For the text-containing cell, return its midpoint in [x, y] coordinate format. 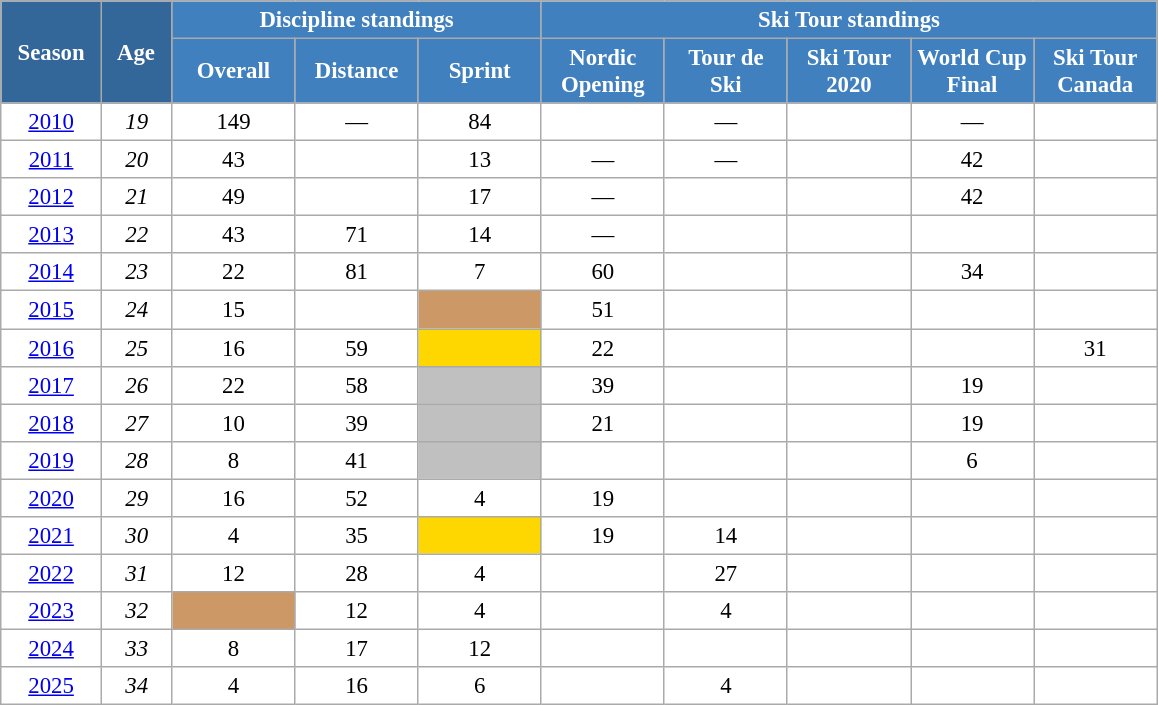
2017 [52, 385]
84 [480, 122]
2022 [52, 573]
2018 [52, 423]
Sprint [480, 72]
33 [136, 648]
71 [356, 235]
59 [356, 348]
2016 [52, 348]
60 [602, 273]
Overall [234, 72]
25 [136, 348]
Ski Tour standings [848, 20]
58 [356, 385]
2024 [52, 648]
Season [52, 52]
149 [234, 122]
2010 [52, 122]
2011 [52, 160]
51 [602, 310]
Age [136, 52]
2020 [52, 498]
24 [136, 310]
29 [136, 498]
41 [356, 460]
2014 [52, 273]
2021 [52, 536]
2025 [52, 686]
2013 [52, 235]
2015 [52, 310]
Ski Tour2020 [848, 72]
52 [356, 498]
World CupFinal [972, 72]
49 [234, 197]
20 [136, 160]
15 [234, 310]
2012 [52, 197]
30 [136, 536]
35 [356, 536]
26 [136, 385]
23 [136, 273]
Ski TourCanada [1096, 72]
13 [480, 160]
Distance [356, 72]
81 [356, 273]
7 [480, 273]
NordicOpening [602, 72]
2019 [52, 460]
10 [234, 423]
Discipline standings [356, 20]
2023 [52, 611]
32 [136, 611]
Tour deSki [726, 72]
